Return the [x, y] coordinate for the center point of the cell that contains the specified text.  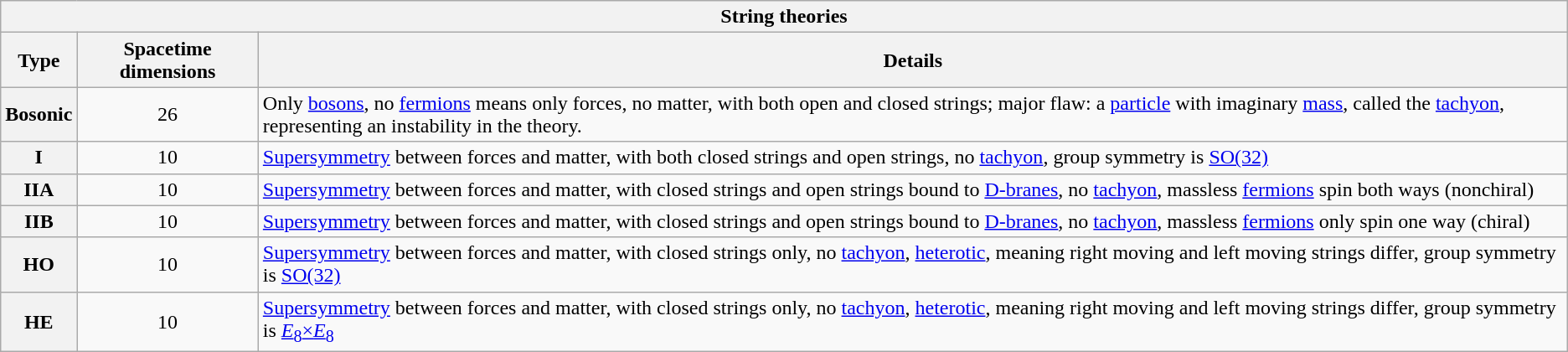
I [39, 158]
HE [39, 322]
Details [913, 60]
String theories [784, 17]
Bosonic [39, 114]
Spacetime dimensions [168, 60]
IIB [39, 221]
IIA [39, 189]
Type [39, 60]
Supersymmetry between forces and matter, with both closed strings and open strings, no tachyon, group symmetry is SO(32) [913, 158]
26 [168, 114]
HO [39, 265]
